Extract the (X, Y) coordinate from the center of the cell holding the provided text.  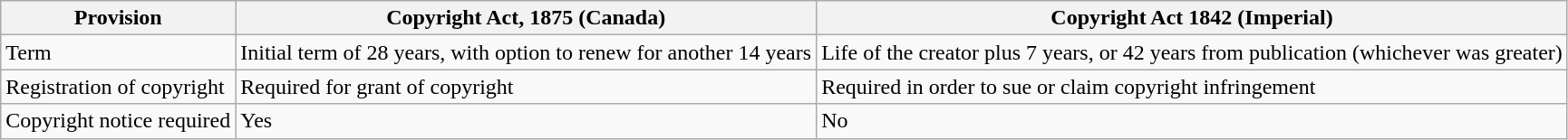
Life of the creator plus 7 years, or 42 years from publication (whichever was greater) (1193, 52)
Copyright Act 1842 (Imperial) (1193, 18)
Initial term of 28 years, with option to renew for another 14 years (526, 52)
No (1193, 121)
Copyright notice required (118, 121)
Required for grant of copyright (526, 87)
Required in order to sue or claim copyright infringement (1193, 87)
Copyright Act, 1875 (Canada) (526, 18)
Term (118, 52)
Registration of copyright (118, 87)
Yes (526, 121)
Provision (118, 18)
